For the text-containing cell, return its midpoint in (x, y) coordinate format. 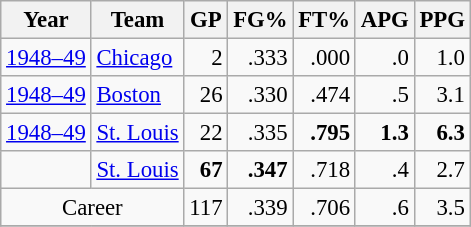
22 (206, 133)
.000 (324, 58)
Team (138, 20)
117 (206, 208)
.706 (324, 208)
.5 (384, 95)
67 (206, 170)
6.3 (442, 133)
APG (384, 20)
3.5 (442, 208)
1.3 (384, 133)
.718 (324, 170)
PPG (442, 20)
.335 (260, 133)
Year (46, 20)
FT% (324, 20)
.795 (324, 133)
FG% (260, 20)
.0 (384, 58)
GP (206, 20)
.330 (260, 95)
Career (92, 208)
2 (206, 58)
.347 (260, 170)
Chicago (138, 58)
2.7 (442, 170)
3.1 (442, 95)
.474 (324, 95)
.6 (384, 208)
1.0 (442, 58)
.333 (260, 58)
26 (206, 95)
.4 (384, 170)
Boston (138, 95)
.339 (260, 208)
